Identify which cell holds the provided text, then report its [X, Y] central coordinate. 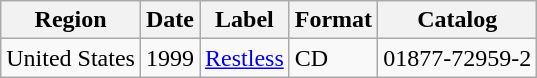
1999 [170, 58]
United States [71, 58]
Date [170, 20]
Catalog [458, 20]
CD [333, 58]
Format [333, 20]
01877-72959-2 [458, 58]
Label [245, 20]
Restless [245, 58]
Region [71, 20]
